Return (X, Y) of the center of cell containing provided text 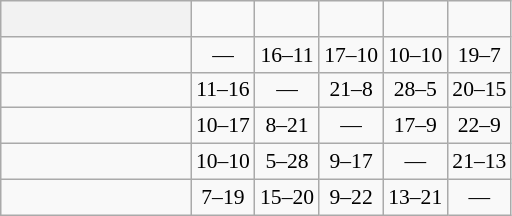
9–22 (351, 197)
20–15 (479, 90)
28–5 (415, 90)
13–21 (415, 197)
16–11 (287, 55)
21–13 (479, 162)
9–17 (351, 162)
21–8 (351, 90)
5–28 (287, 162)
17–9 (415, 126)
15–20 (287, 197)
7–19 (223, 197)
17–10 (351, 55)
19–7 (479, 55)
10–17 (223, 126)
8–21 (287, 126)
22–9 (479, 126)
11–16 (223, 90)
